Identify which cell holds the provided text, then report its (X, Y) central coordinate. 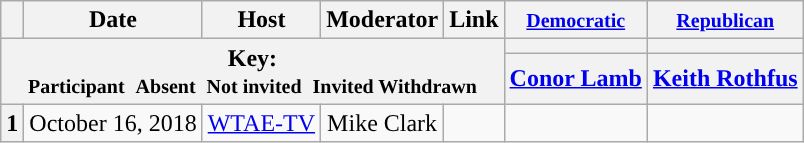
Democratic (576, 20)
Republican (725, 20)
Mike Clark (382, 123)
WTAE-TV (261, 123)
Moderator (382, 20)
Host (261, 20)
1 (12, 123)
Key: Participant Absent Not invited Invited Withdrawn (252, 72)
Keith Rothfus (725, 78)
Conor Lamb (576, 78)
Link (474, 20)
October 16, 2018 (113, 123)
Date (113, 20)
